Extract the [x, y] coordinate from the center of the cell holding the provided text.  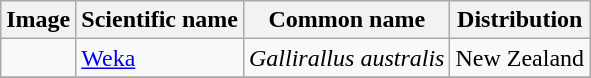
Common name [346, 20]
Scientific name [160, 20]
Image [38, 20]
New Zealand [520, 58]
Gallirallus australis [346, 58]
Weka [160, 58]
Distribution [520, 20]
